Pinpoint the cell where the given text exists, returning its (x, y) midpoint coordinate. 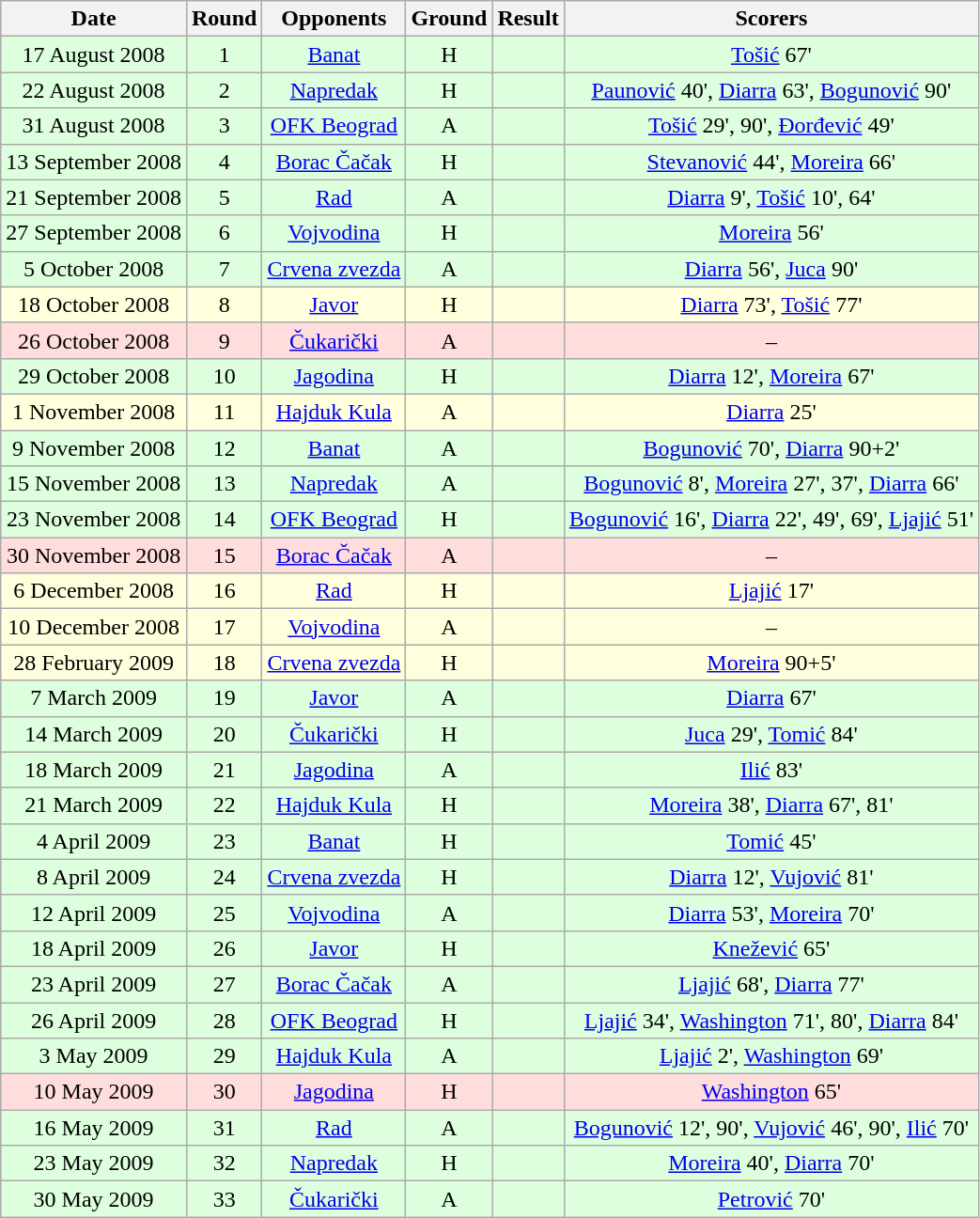
4 April 2009 (94, 841)
12 (224, 448)
Diarra 67' (770, 698)
17 (224, 627)
Result (528, 19)
Petrović 70' (770, 1199)
4 (224, 162)
23 May 2009 (94, 1163)
Paunović 40', Diarra 63', Bogunović 90' (770, 90)
Tošić 67' (770, 55)
Stevanović 44', Moreira 66' (770, 162)
21 September 2008 (94, 197)
16 (224, 591)
Bogunović 8', Moreira 27', 37', Diarra 66' (770, 484)
Diarra 73', Tošić 77' (770, 304)
Diarra 56', Juca 90' (770, 269)
26 (224, 948)
6 December 2008 (94, 591)
Moreira 38', Diarra 67', 81' (770, 805)
Ljajić 68', Diarra 77' (770, 984)
7 March 2009 (94, 698)
Bogunović 70', Diarra 90+2' (770, 448)
5 October 2008 (94, 269)
Diarra 53', Moreira 70' (770, 913)
3 (224, 126)
6 (224, 233)
14 (224, 520)
28 February 2009 (94, 663)
30 November 2008 (94, 555)
Moreira 56' (770, 233)
Ground (449, 19)
23 April 2009 (94, 984)
3 May 2009 (94, 1056)
15 (224, 555)
22 (224, 805)
Diarra 9', Tošić 10', 64' (770, 197)
10 December 2008 (94, 627)
Diarra 12', Vujović 81' (770, 877)
10 May 2009 (94, 1092)
8 April 2009 (94, 877)
Knežević 65' (770, 948)
31 August 2008 (94, 126)
33 (224, 1199)
27 (224, 984)
14 March 2009 (94, 734)
Tomić 45' (770, 841)
20 (224, 734)
1 November 2008 (94, 412)
23 (224, 841)
Moreira 90+5' (770, 663)
Date (94, 19)
32 (224, 1163)
16 May 2009 (94, 1128)
Tošić 29', 90', Đorđević 49' (770, 126)
5 (224, 197)
Washington 65' (770, 1092)
21 (224, 770)
Ilić 83' (770, 770)
9 November 2008 (94, 448)
15 November 2008 (94, 484)
18 March 2009 (94, 770)
19 (224, 698)
9 (224, 340)
22 August 2008 (94, 90)
18 (224, 663)
8 (224, 304)
Diarra 12', Moreira 67' (770, 376)
26 October 2008 (94, 340)
23 November 2008 (94, 520)
18 April 2009 (94, 948)
Moreira 40', Diarra 70' (770, 1163)
Bogunović 12', 90', Vujović 46', 90', Ilić 70' (770, 1128)
Ljajić 34', Washington 71', 80', Diarra 84' (770, 1020)
28 (224, 1020)
10 (224, 376)
Diarra 25' (770, 412)
1 (224, 55)
25 (224, 913)
26 April 2009 (94, 1020)
30 May 2009 (94, 1199)
7 (224, 269)
Opponents (334, 19)
Round (224, 19)
27 September 2008 (94, 233)
Scorers (770, 19)
24 (224, 877)
17 August 2008 (94, 55)
12 April 2009 (94, 913)
Juca 29', Tomić 84' (770, 734)
30 (224, 1092)
13 September 2008 (94, 162)
29 (224, 1056)
21 March 2009 (94, 805)
11 (224, 412)
Ljajić 2', Washington 69' (770, 1056)
Bogunović 16', Diarra 22', 49', 69', Ljajić 51' (770, 520)
Ljajić 17' (770, 591)
2 (224, 90)
29 October 2008 (94, 376)
13 (224, 484)
18 October 2008 (94, 304)
31 (224, 1128)
